Output the [x, y] coordinate of the center of the cell containing the given text.  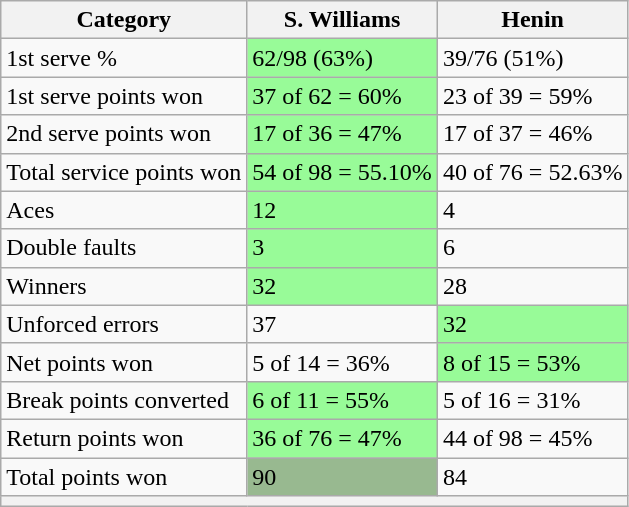
28 [532, 286]
2nd serve points won [124, 134]
36 of 76 = 47% [342, 438]
5 of 14 = 36% [342, 362]
Aces [124, 210]
Total service points won [124, 172]
S. Williams [342, 20]
12 [342, 210]
8 of 15 = 53% [532, 362]
5 of 16 = 31% [532, 400]
54 of 98 = 55.10% [342, 172]
Henin [532, 20]
3 [342, 248]
44 of 98 = 45% [532, 438]
1st serve points won [124, 96]
4 [532, 210]
17 of 37 = 46% [532, 134]
Break points converted [124, 400]
Category [124, 20]
17 of 36 = 47% [342, 134]
Return points won [124, 438]
90 [342, 477]
Winners [124, 286]
Double faults [124, 248]
62/98 (63%) [342, 58]
6 [532, 248]
37 of 62 = 60% [342, 96]
84 [532, 477]
6 of 11 = 55% [342, 400]
1st serve % [124, 58]
40 of 76 = 52.63% [532, 172]
23 of 39 = 59% [532, 96]
Unforced errors [124, 324]
Total points won [124, 477]
37 [342, 324]
39/76 (51%) [532, 58]
Net points won [124, 362]
